Identify which cell holds the provided text, then report its (x, y) central coordinate. 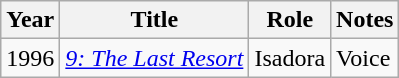
Title (154, 20)
Year (30, 20)
9: The Last Resort (154, 58)
Isadora (290, 58)
1996 (30, 58)
Role (290, 20)
Voice (365, 58)
Notes (365, 20)
